Pinpoint the cell where the given text exists, returning its [x, y] midpoint coordinate. 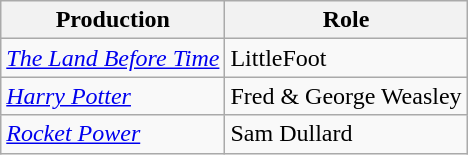
Sam Dullard [346, 134]
Production [113, 20]
LittleFoot [346, 58]
Rocket Power [113, 134]
Harry Potter [113, 96]
Role [346, 20]
The Land Before Time [113, 58]
Fred & George Weasley [346, 96]
